Scan for the cell matching the given text and deliver its (x, y) coordinate at center. 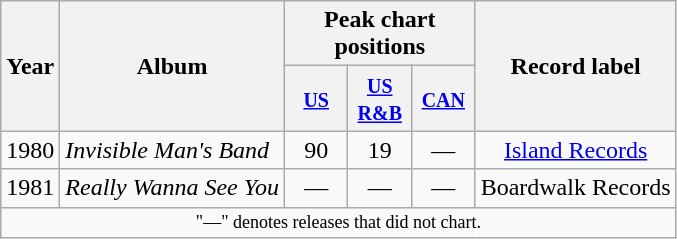
90 (316, 150)
CAN (444, 98)
Album (172, 66)
Boardwalk Records (576, 188)
1980 (30, 150)
Record label (576, 66)
USR&B (380, 98)
Peak chart positions (380, 34)
Year (30, 66)
Invisible Man's Band (172, 150)
US (316, 98)
19 (380, 150)
Really Wanna See You (172, 188)
Island Records (576, 150)
"—" denotes releases that did not chart. (338, 222)
1981 (30, 188)
